Locate the cell with the specified text and output its (x, y) center coordinate. 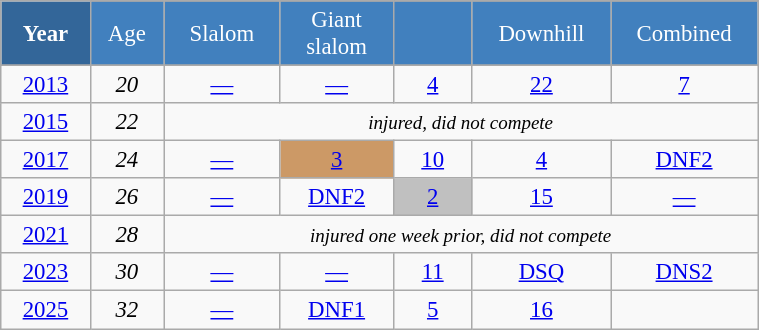
11 (432, 273)
Slalom (222, 34)
Combined (684, 34)
16 (541, 310)
20 (126, 85)
2025 (46, 310)
24 (126, 160)
DSQ (541, 273)
DNF1 (336, 310)
2021 (46, 235)
2019 (46, 197)
Giantslalom (336, 34)
30 (126, 273)
Age (126, 34)
2015 (46, 122)
2 (432, 197)
15 (541, 197)
Downhill (541, 34)
2013 (46, 85)
DNS2 (684, 273)
3 (336, 160)
Year (46, 34)
2017 (46, 160)
28 (126, 235)
injured, did not compete (461, 122)
5 (432, 310)
10 (432, 160)
7 (684, 85)
26 (126, 197)
injured one week prior, did not compete (461, 235)
32 (126, 310)
2023 (46, 273)
